Output the (x, y) coordinate of the center of the cell containing the given text.  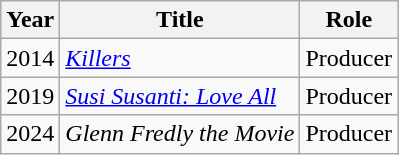
Susi Susanti: Love All (180, 96)
Title (180, 20)
Year (30, 20)
Role (349, 20)
2014 (30, 58)
2024 (30, 134)
Killers (180, 58)
Glenn Fredly the Movie (180, 134)
2019 (30, 96)
